Search for the cell housing the specified text and yield its (X, Y) center coordinate. 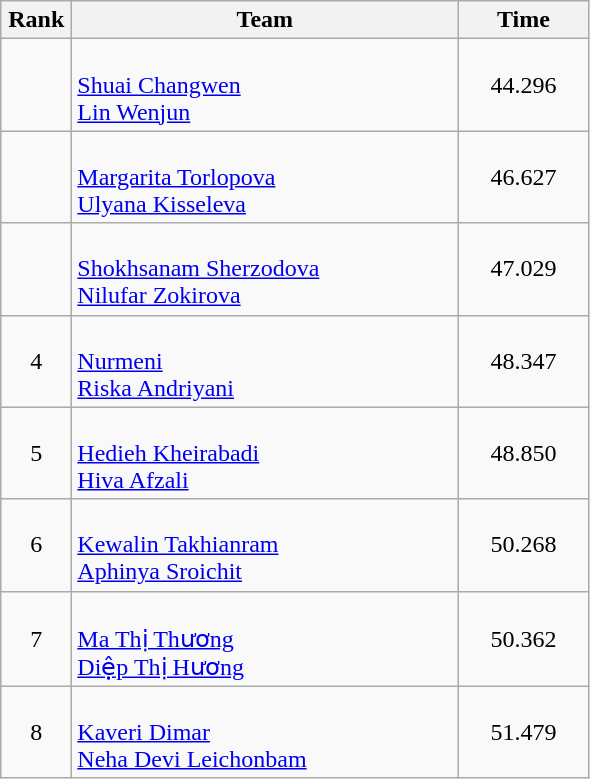
Hedieh KheirabadiHiva Afzali (265, 453)
51.479 (524, 732)
6 (36, 545)
44.296 (524, 85)
7 (36, 638)
50.362 (524, 638)
Kaveri DimarNeha Devi Leichonbam (265, 732)
Team (265, 20)
NurmeniRiska Andriyani (265, 361)
5 (36, 453)
Rank (36, 20)
47.029 (524, 269)
Kewalin TakhianramAphinya Sroichit (265, 545)
Margarita TorlopovaUlyana Kisseleva (265, 177)
48.850 (524, 453)
4 (36, 361)
8 (36, 732)
Shokhsanam SherzodovaNilufar Zokirova (265, 269)
Time (524, 20)
Ma Thị ThươngDiệp Thị Hương (265, 638)
48.347 (524, 361)
50.268 (524, 545)
Shuai ChangwenLin Wenjun (265, 85)
46.627 (524, 177)
